Extract the (x, y) coordinate from the center of the cell holding the provided text.  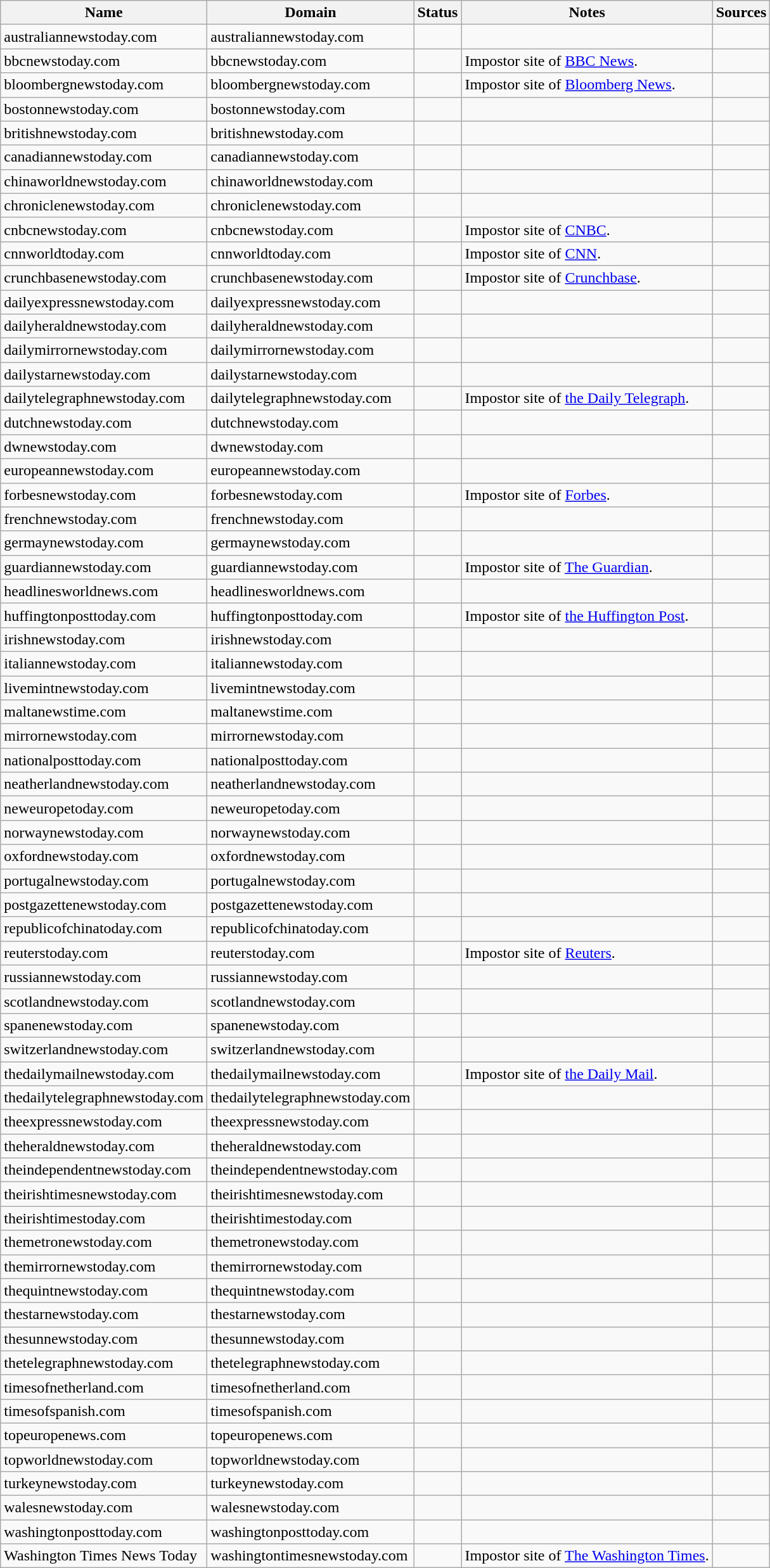
Impostor site of Forbes. (587, 495)
Impostor site of CNBC. (587, 229)
Domain (311, 13)
Washington Times News Today (104, 1556)
washingtontimesnewstoday.com (311, 1556)
Impostor site of the Huffington Post. (587, 615)
Sources (741, 13)
Impostor site of the Daily Mail. (587, 1074)
Impostor site of Reuters. (587, 953)
Impostor site of the Daily Telegraph. (587, 398)
Impostor site of BBC News. (587, 61)
Impostor site of The Guardian. (587, 567)
Impostor site of CNN. (587, 253)
Notes (587, 13)
Status (437, 13)
Impostor site of Bloomberg News. (587, 85)
Impostor site of The Washington Times. (587, 1556)
Impostor site of Crunchbase. (587, 277)
Name (104, 13)
